Locate the cell with the specified text and output its (x, y) center coordinate. 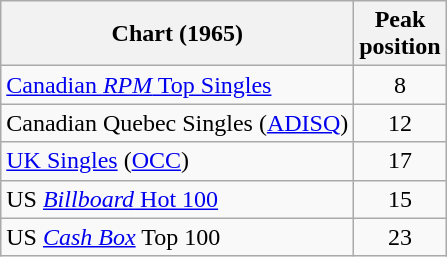
US Cash Box Top 100 (178, 237)
23 (400, 237)
15 (400, 199)
12 (400, 123)
Canadian RPM Top Singles (178, 85)
UK Singles (OCC) (178, 161)
Canadian Quebec Singles (ADISQ) (178, 123)
8 (400, 85)
Peakposition (400, 34)
Chart (1965) (178, 34)
US Billboard Hot 100 (178, 199)
17 (400, 161)
